Capture the cell that displays the provided text and extract its [x, y] central coordinate. 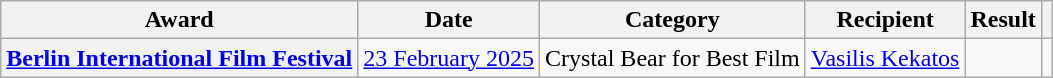
Berlin International Film Festival [180, 58]
Crystal Bear for Best Film [673, 58]
Result [1003, 20]
Category [673, 20]
Date [449, 20]
Recipient [885, 20]
Vasilis Kekatos [885, 58]
23 February 2025 [449, 58]
Award [180, 20]
